Capture the cell that displays the provided text and extract its [X, Y] central coordinate. 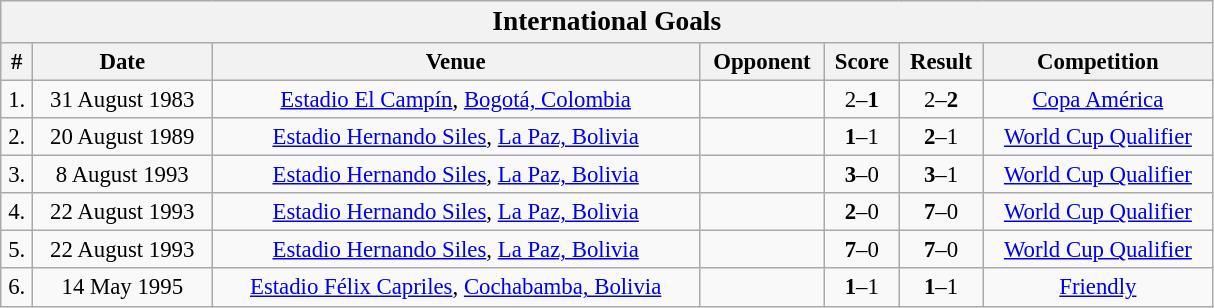
Venue [456, 62]
Opponent [762, 62]
20 August 1989 [122, 137]
International Goals [607, 22]
8 August 1993 [122, 175]
4. [17, 212]
Competition [1098, 62]
3–1 [941, 175]
Date [122, 62]
Friendly [1098, 288]
2–2 [941, 100]
14 May 1995 [122, 288]
2. [17, 137]
5. [17, 250]
# [17, 62]
1. [17, 100]
Estadio El Campín, Bogotá, Colombia [456, 100]
Estadio Félix Capriles, Cochabamba, Bolivia [456, 288]
Score [862, 62]
31 August 1983 [122, 100]
3. [17, 175]
2–0 [862, 212]
3–0 [862, 175]
6. [17, 288]
Copa América [1098, 100]
Result [941, 62]
